Return [x, y] of the center of cell containing provided text 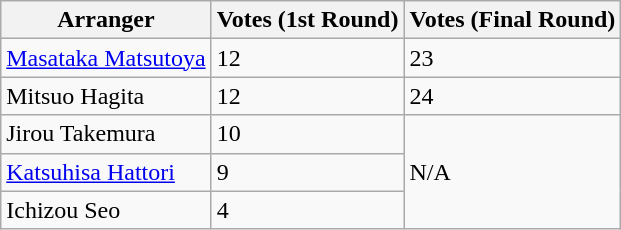
N/A [512, 172]
Masataka Matsutoya [106, 58]
10 [308, 134]
Arranger [106, 20]
24 [512, 96]
4 [308, 210]
Jirou Takemura [106, 134]
Mitsuo Hagita [106, 96]
Ichizou Seo [106, 210]
Votes (1st Round) [308, 20]
9 [308, 172]
Votes (Final Round) [512, 20]
23 [512, 58]
Katsuhisa Hattori [106, 172]
